Output the [X, Y] coordinate of the center of the cell containing the given text.  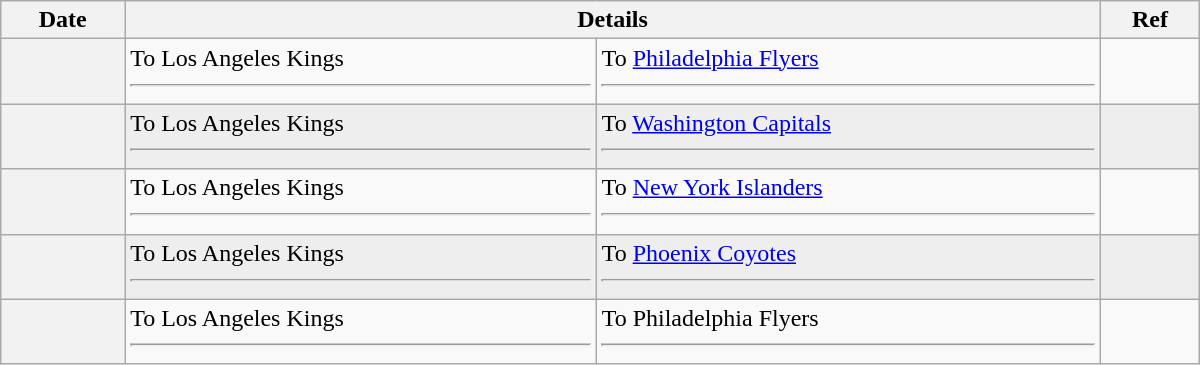
Date [63, 20]
To Washington Capitals [848, 136]
Details [613, 20]
To Phoenix Coyotes [848, 266]
To New York Islanders [848, 202]
Ref [1150, 20]
